Pinpoint the cell where the given text exists, returning its (x, y) midpoint coordinate. 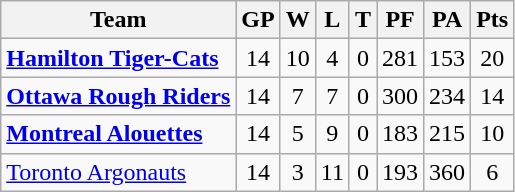
PA (448, 20)
11 (332, 172)
6 (492, 172)
193 (400, 172)
W (298, 20)
Team (118, 20)
L (332, 20)
4 (332, 58)
Ottawa Rough Riders (118, 96)
153 (448, 58)
5 (298, 134)
GP (258, 20)
PF (400, 20)
Montreal Alouettes (118, 134)
Pts (492, 20)
300 (400, 96)
281 (400, 58)
3 (298, 172)
Toronto Argonauts (118, 172)
T (362, 20)
9 (332, 134)
360 (448, 172)
215 (448, 134)
Hamilton Tiger-Cats (118, 58)
234 (448, 96)
20 (492, 58)
183 (400, 134)
